Find where the given text appears and provide that cell's center as [X, Y] coordinate. 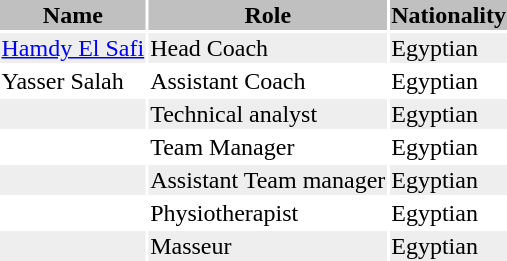
Assistant Coach [268, 81]
Name [73, 15]
Role [268, 15]
Yasser Salah [73, 81]
Technical analyst [268, 114]
Head Coach [268, 48]
Hamdy El Safi [73, 48]
Assistant Team manager [268, 180]
Masseur [268, 246]
Physiotherapist [268, 213]
Team Manager [268, 147]
